Search for the cell housing the specified text and yield its [x, y] center coordinate. 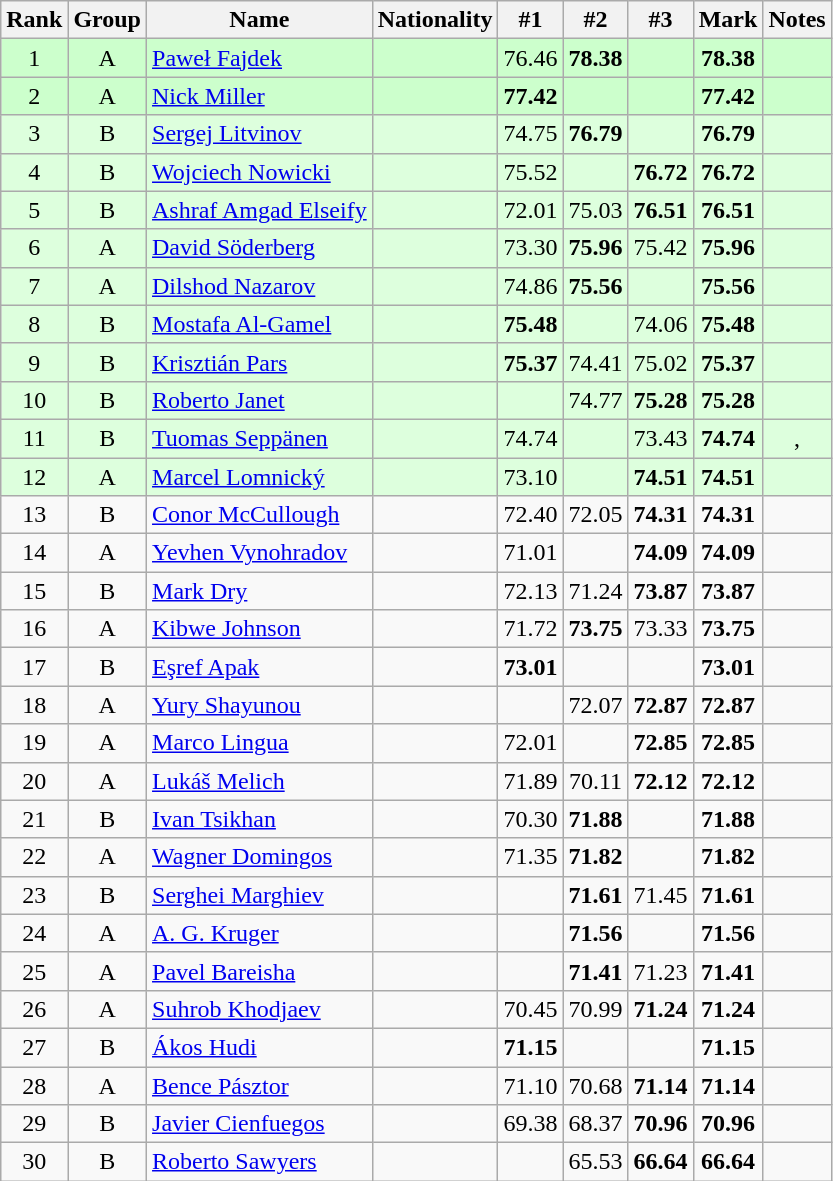
Marco Lingua [260, 743]
24 [34, 933]
28 [34, 1085]
Yury Shayunou [260, 705]
Wagner Domingos [260, 857]
26 [34, 1009]
#2 [596, 20]
Mostafa Al-Gamel [260, 324]
72.13 [530, 591]
70.30 [530, 819]
76.46 [530, 58]
Wojciech Nowicki [260, 172]
Rank [34, 20]
Javier Cienfuegos [260, 1124]
25 [34, 971]
71.45 [660, 895]
72.05 [596, 515]
1 [34, 58]
Ashraf Amgad Elseify [260, 210]
David Söderberg [260, 248]
13 [34, 515]
20 [34, 781]
74.06 [660, 324]
8 [34, 324]
Group [108, 20]
65.53 [596, 1162]
73.10 [530, 477]
68.37 [596, 1124]
71.01 [530, 553]
70.99 [596, 1009]
70.68 [596, 1085]
6 [34, 248]
75.02 [660, 362]
73.30 [530, 248]
70.45 [530, 1009]
22 [34, 857]
12 [34, 477]
71.89 [530, 781]
Kibwe Johnson [260, 629]
Roberto Sawyers [260, 1162]
74.41 [596, 362]
Sergej Litvinov [260, 134]
73.43 [660, 438]
71.72 [530, 629]
75.42 [660, 248]
10 [34, 400]
23 [34, 895]
17 [34, 667]
74.77 [596, 400]
Paweł Fajdek [260, 58]
, [797, 438]
Roberto Janet [260, 400]
16 [34, 629]
15 [34, 591]
Notes [797, 20]
30 [34, 1162]
27 [34, 1047]
Ákos Hudi [260, 1047]
#1 [530, 20]
Nick Miller [260, 96]
3 [34, 134]
74.86 [530, 286]
14 [34, 553]
Suhrob Khodjaev [260, 1009]
72.40 [530, 515]
69.38 [530, 1124]
71.35 [530, 857]
Ivan Tsikhan [260, 819]
70.11 [596, 781]
Krisztián Pars [260, 362]
18 [34, 705]
21 [34, 819]
75.03 [596, 210]
11 [34, 438]
4 [34, 172]
Pavel Bareisha [260, 971]
#3 [660, 20]
Serghei Marghiev [260, 895]
Marcel Lomnický [260, 477]
29 [34, 1124]
71.23 [660, 971]
9 [34, 362]
Mark Dry [260, 591]
Dilshod Nazarov [260, 286]
75.52 [530, 172]
Bence Pásztor [260, 1085]
A. G. Kruger [260, 933]
19 [34, 743]
71.10 [530, 1085]
Yevhen Vynohradov [260, 553]
Lukáš Melich [260, 781]
Tuomas Seppänen [260, 438]
5 [34, 210]
Mark [728, 20]
7 [34, 286]
72.07 [596, 705]
Name [260, 20]
74.75 [530, 134]
2 [34, 96]
Nationality [435, 20]
Eşref Apak [260, 667]
73.33 [660, 629]
Conor McCullough [260, 515]
